Return the (x, y) coordinate for the center point of the cell that contains the specified text.  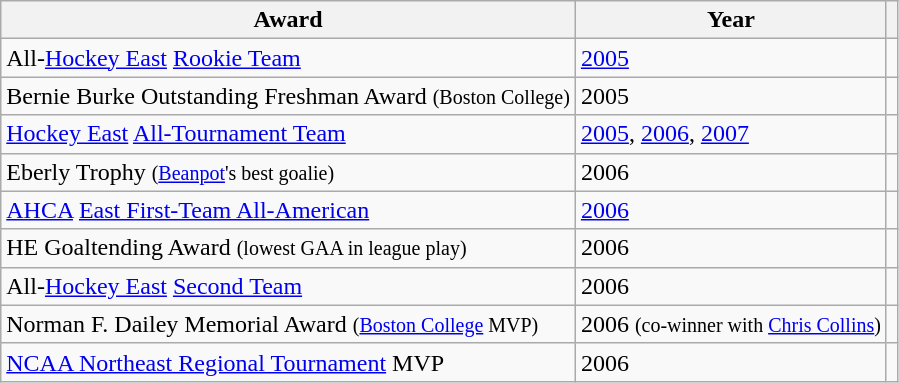
AHCA East First-Team All-American (288, 210)
HE Goaltending Award (lowest GAA in league play) (288, 248)
Hockey East All-Tournament Team (288, 134)
All-Hockey East Rookie Team (288, 58)
2006 (co-winner with Chris Collins) (730, 324)
2005, 2006, 2007 (730, 134)
Year (730, 20)
Bernie Burke Outstanding Freshman Award (Boston College) (288, 96)
All-Hockey East Second Team (288, 286)
NCAA Northeast Regional Tournament MVP (288, 362)
Eberly Trophy (Beanpot's best goalie) (288, 172)
Award (288, 20)
Norman F. Dailey Memorial Award (Boston College MVP) (288, 324)
